Provide the (X, Y) coordinate of the cell's center where the given text is located.  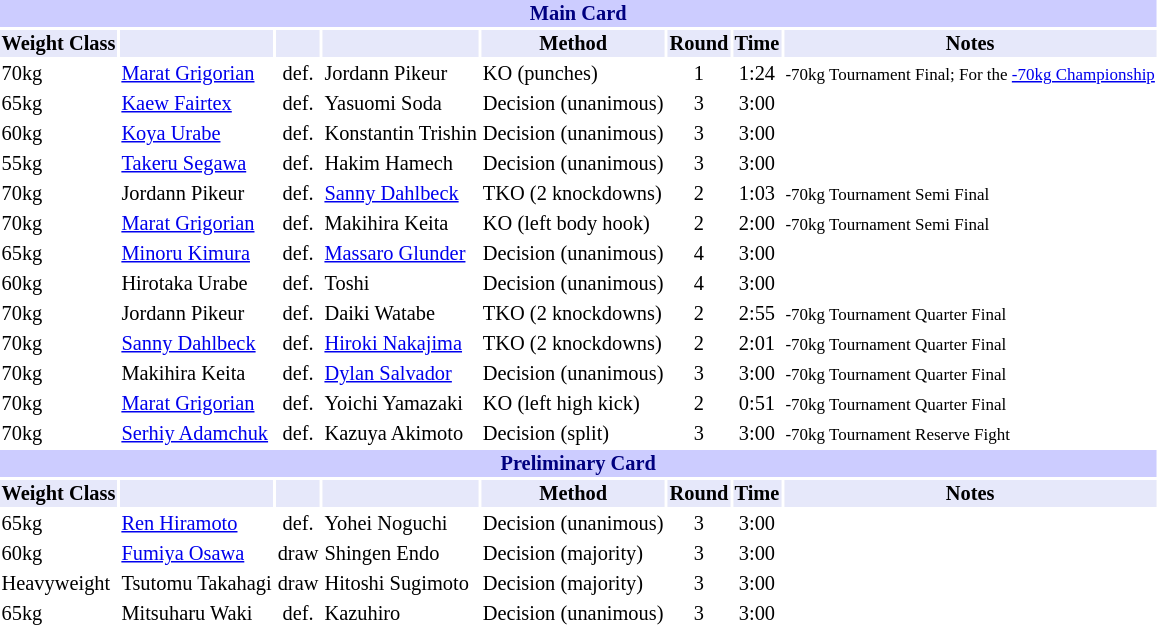
-70kg Tournament Final; For the -70kg Championship (970, 74)
Decision (split) (573, 434)
2:55 (757, 314)
Dylan Salvador (400, 374)
2:01 (757, 344)
Preliminary Card (578, 464)
Koya Urabe (196, 134)
Hitoshi Sugimoto (400, 584)
Yoichi Yamazaki (400, 404)
Fumiya Osawa (196, 554)
-70kg Tournament Reserve Fight (970, 434)
KO (left high kick) (573, 404)
KO (left body hook) (573, 224)
1:24 (757, 74)
Main Card (578, 14)
Daiki Watabe (400, 314)
1 (699, 74)
Yasuomi Soda (400, 104)
Kaew Fairtex (196, 104)
0:51 (757, 404)
Minoru Kimura (196, 254)
Hiroki Nakajima (400, 344)
Yohei Noguchi (400, 524)
2:00 (757, 224)
Heavyweight (58, 584)
Hakim Hamech (400, 164)
1:03 (757, 194)
KO (punches) (573, 74)
Kazuya Akimoto (400, 434)
55kg (58, 164)
Ren Hiramoto (196, 524)
Tsutomu Takahagi (196, 584)
Shingen Endo (400, 554)
Massaro Glunder (400, 254)
Toshi (400, 284)
Hirotaka Urabe (196, 284)
Konstantin Trishin (400, 134)
Serhiy Adamchuk (196, 434)
Takeru Segawa (196, 164)
